Detect which cell encompasses the target text, then output its (X, Y) center coordinate. 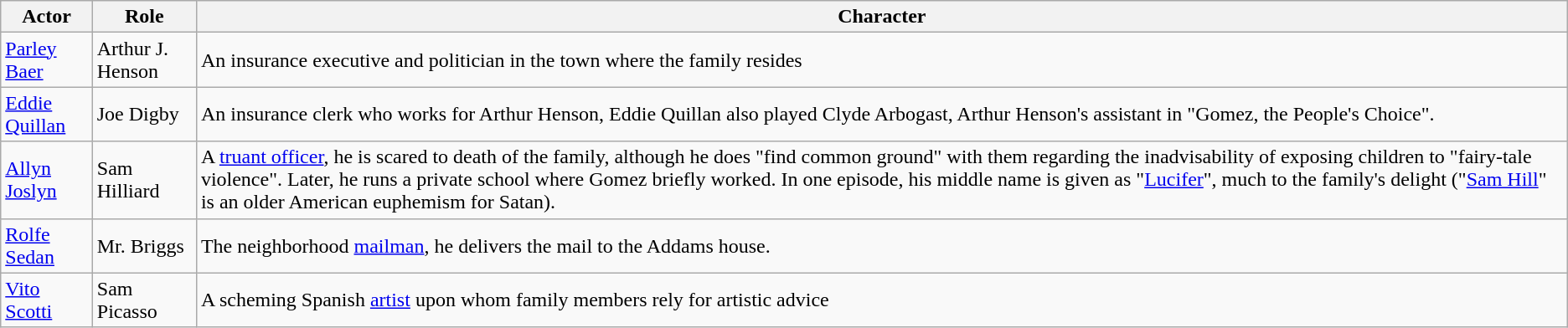
An insurance clerk who works for Arthur Henson, Eddie Quillan also played Clyde Arbogast, Arthur Henson's assistant in "Gomez, the People's Choice". (881, 114)
Eddie Quillan (47, 114)
Sam Picasso (144, 300)
Vito Scotti (47, 300)
Joe Digby (144, 114)
Character (881, 17)
Parley Baer (47, 60)
Actor (47, 17)
Allyn Joslyn (47, 180)
Role (144, 17)
A scheming Spanish artist upon whom family members rely for artistic advice (881, 300)
Sam Hilliard (144, 180)
Arthur J. Henson (144, 60)
Mr. Briggs (144, 246)
Rolfe Sedan (47, 246)
An insurance executive and politician in the town where the family resides (881, 60)
The neighborhood mailman, he delivers the mail to the Addams house. (881, 246)
